Detect which cell encompasses the target text, then output its [x, y] center coordinate. 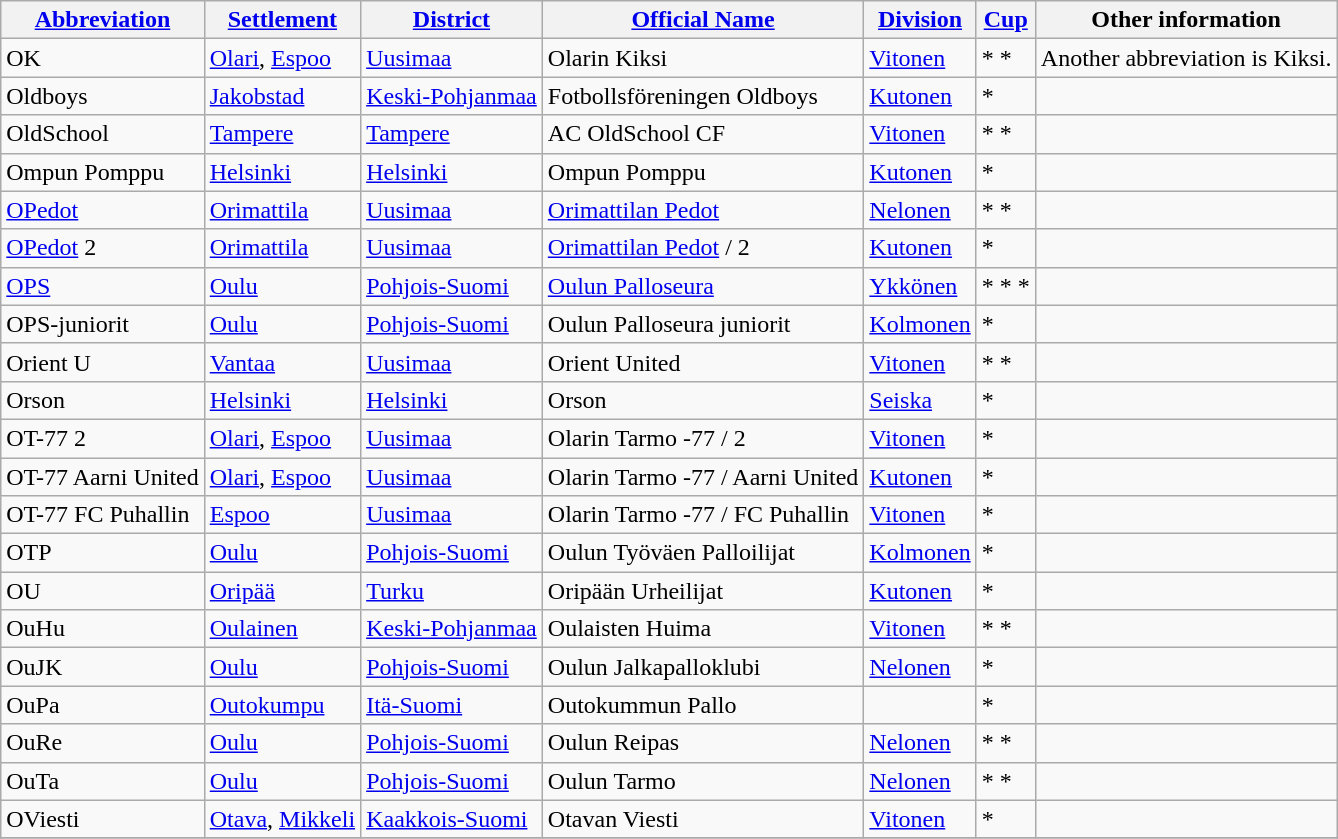
Orient U [102, 362]
Other information [1186, 20]
OT-77 FC Puhallin [102, 515]
Another abbreviation is Kiksi. [1186, 58]
OViesti [102, 819]
Oripään Urheilijat [703, 591]
Oulun Tarmo [703, 781]
Oulainen [282, 629]
Abbreviation [102, 20]
Otavan Viesti [703, 819]
OuHu [102, 629]
Olarin Tarmo -77 / FC Puhallin [703, 515]
OTP [102, 553]
OK [102, 58]
OuJK [102, 667]
Ykkönen [920, 286]
Otava, Mikkeli [282, 819]
* * * [1006, 286]
OT-77 Aarni United [102, 477]
Official Name [703, 20]
Oulun Työväen Palloilijat [703, 553]
OuRe [102, 743]
Turku [452, 591]
Outokumpu [282, 705]
OT-77 2 [102, 438]
Vantaa [282, 362]
District [452, 20]
Oulun Jalkapalloklubi [703, 667]
OuPa [102, 705]
OPedot 2 [102, 248]
Cup [1006, 20]
OuTa [102, 781]
Oulun Palloseura juniorit [703, 324]
OldSchool [102, 134]
Oripää [282, 591]
Olarin Tarmo -77 / Aarni United [703, 477]
Fotbollsföreningen Oldboys [703, 96]
Orimattilan Pedot / 2 [703, 248]
OPS-juniorit [102, 324]
Oldboys [102, 96]
Itä-Suomi [452, 705]
Oulun Palloseura [703, 286]
Olarin Tarmo -77 / 2 [703, 438]
Olarin Kiksi [703, 58]
OPS [102, 286]
Settlement [282, 20]
Oulaisten Huima [703, 629]
Orimattilan Pedot [703, 210]
AC OldSchool CF [703, 134]
Division [920, 20]
Kaakkois-Suomi [452, 819]
Espoo [282, 515]
Seiska [920, 400]
Outokummun Pallo [703, 705]
Oulun Reipas [703, 743]
Jakobstad [282, 96]
Orient United [703, 362]
OU [102, 591]
OPedot [102, 210]
